Output the (x, y) coordinate of the center of the cell containing the given text.  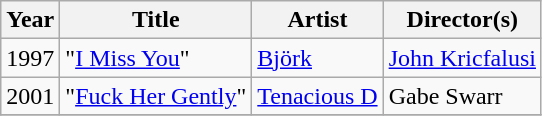
Tenacious D (318, 96)
"Fuck Her Gently" (156, 96)
Year (30, 20)
Artist (318, 20)
Björk (318, 58)
"I Miss You" (156, 58)
Gabe Swarr (462, 96)
Title (156, 20)
2001 (30, 96)
Director(s) (462, 20)
1997 (30, 58)
John Kricfalusi (462, 58)
